Provide the [X, Y] coordinate of the cell's center where the given text is located.  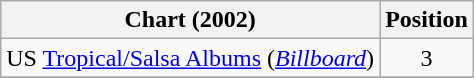
US Tropical/Salsa Albums (Billboard) [190, 58]
Chart (2002) [190, 20]
3 [427, 58]
Position [427, 20]
